Determine the [X, Y] coordinate at the center of the cell enclosing the given text.  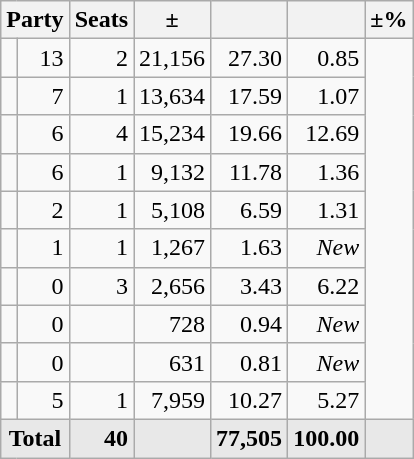
13,634 [172, 96]
631 [172, 362]
11.78 [250, 172]
12.69 [326, 134]
±% [389, 20]
1.36 [326, 172]
77,505 [250, 438]
1,267 [172, 248]
5,108 [172, 210]
3.43 [250, 286]
6.59 [250, 210]
728 [172, 324]
21,156 [172, 58]
7 [43, 96]
100.00 [326, 438]
6.22 [326, 286]
19.66 [250, 134]
Total [35, 438]
13 [43, 58]
1.31 [326, 210]
0.81 [250, 362]
9,132 [172, 172]
3 [101, 286]
5 [43, 400]
2,656 [172, 286]
4 [101, 134]
Party [35, 20]
10.27 [250, 400]
27.30 [250, 58]
40 [101, 438]
0.85 [326, 58]
15,234 [172, 134]
1.63 [250, 248]
± [172, 20]
17.59 [250, 96]
7,959 [172, 400]
5.27 [326, 400]
1.07 [326, 96]
0.94 [250, 324]
Seats [101, 20]
